Determine the (x, y) coordinate at the center of the cell enclosing the given text.  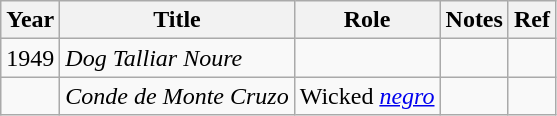
Conde de Monte Cruzo (177, 96)
Role (367, 20)
1949 (30, 58)
Wicked negro (367, 96)
Dog Talliar Noure (177, 58)
Ref (532, 20)
Notes (474, 20)
Year (30, 20)
Title (177, 20)
